Identify which cell holds the provided text, then report its (X, Y) central coordinate. 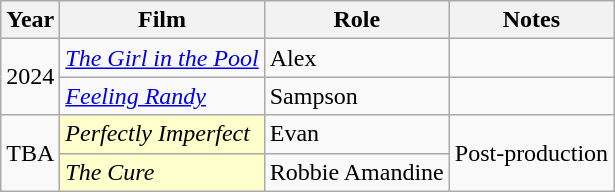
Film (162, 20)
Post-production (531, 153)
Sampson (356, 96)
Year (30, 20)
Role (356, 20)
Evan (356, 134)
TBA (30, 153)
2024 (30, 77)
The Girl in the Pool (162, 58)
Perfectly Imperfect (162, 134)
Notes (531, 20)
The Cure (162, 172)
Robbie Amandine (356, 172)
Feeling Randy (162, 96)
Alex (356, 58)
